Find where the given text appears and provide that cell's center as [x, y] coordinate. 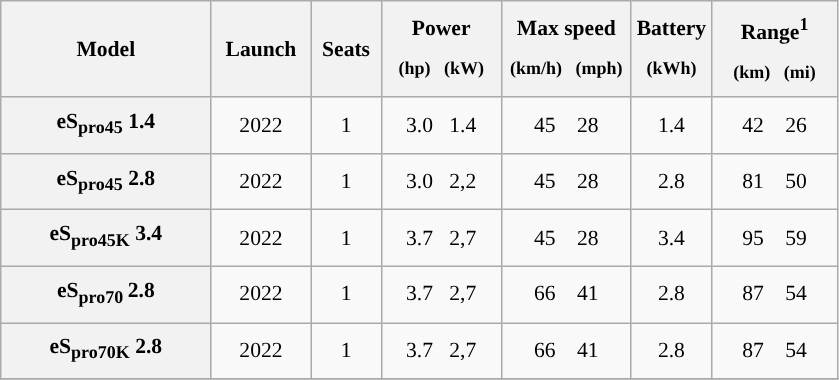
95 59 [774, 238]
eSpro45 2.8 [106, 182]
eSpro70 2.8 [106, 295]
Model [106, 50]
42 26 [774, 126]
Max speed(km/h) (mph) [566, 50]
eSpro45K 3.4 [106, 238]
81 50 [774, 182]
eSpro70K 2.8 [106, 351]
3.0 1.4 [441, 126]
3.0 2,2 [441, 182]
eSpro45 1.4 [106, 126]
Range1(km) (mi) [774, 50]
3.4 [671, 238]
Power(hp) (kW) [441, 50]
Seats [346, 50]
1.4 [671, 126]
Launch [261, 50]
Battery(kWh) [671, 50]
